Return the [X, Y] coordinate for the center point of the cell that contains the specified text.  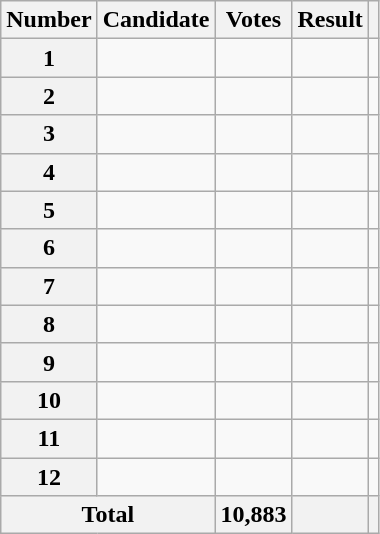
9 [49, 362]
5 [49, 210]
Number [49, 20]
10,883 [254, 515]
7 [49, 286]
Total [108, 515]
2 [49, 96]
6 [49, 248]
8 [49, 324]
1 [49, 58]
Candidate [156, 20]
Votes [254, 20]
12 [49, 477]
4 [49, 172]
3 [49, 134]
10 [49, 400]
11 [49, 438]
Result [330, 20]
